Detect which cell encompasses the target text, then output its (x, y) center coordinate. 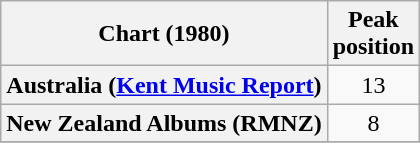
Peakposition (373, 34)
8 (373, 123)
New Zealand Albums (RMNZ) (164, 123)
Chart (1980) (164, 34)
Australia (Kent Music Report) (164, 85)
13 (373, 85)
